Search for the cell housing the specified text and yield its (x, y) center coordinate. 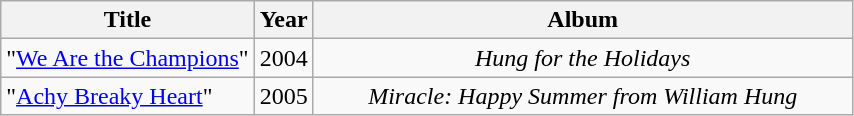
2005 (284, 96)
Miracle: Happy Summer from William Hung (582, 96)
Album (582, 20)
Title (128, 20)
"We Are the Champions" (128, 58)
Year (284, 20)
Hung for the Holidays (582, 58)
"Achy Breaky Heart" (128, 96)
2004 (284, 58)
